Capture the cell that displays the provided text and extract its [x, y] central coordinate. 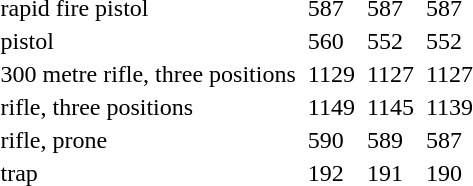
1149 [331, 107]
560 [331, 41]
589 [390, 140]
1127 [390, 74]
1129 [331, 74]
590 [331, 140]
1145 [390, 107]
552 [390, 41]
